Return [x, y] of the center of cell containing provided text 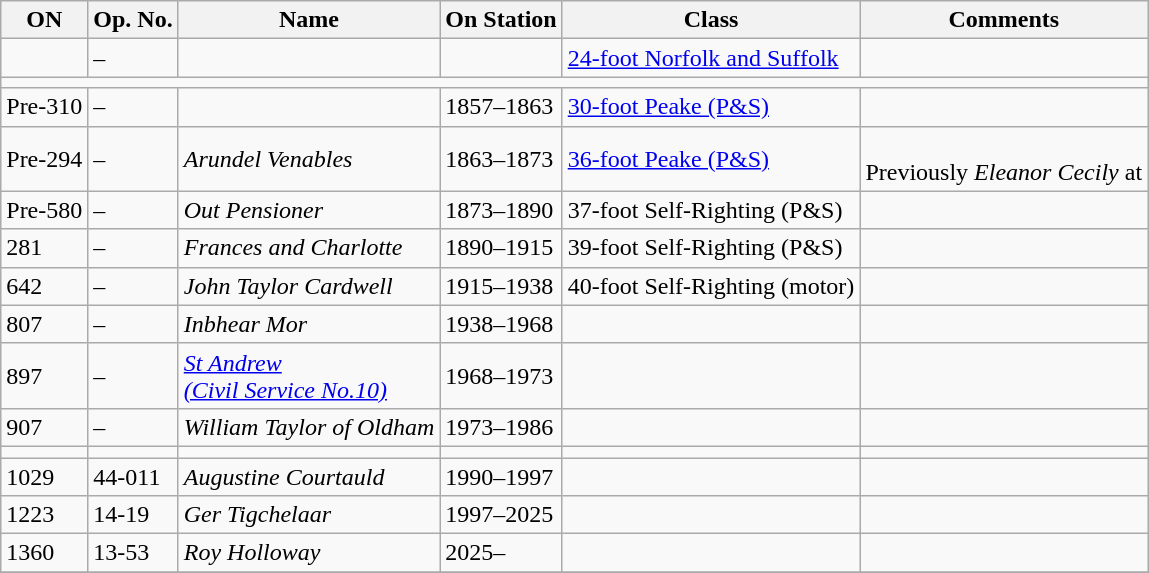
Frances and Charlotte [309, 248]
897 [44, 376]
Previously Eleanor Cecily at [1004, 158]
Arundel Venables [309, 158]
Pre-310 [44, 107]
St Andrew(Civil Service No.10) [309, 376]
Pre-294 [44, 158]
Comments [1004, 20]
ON [44, 20]
39-foot Self-Righting (P&S) [711, 248]
1890–1915 [501, 248]
37-foot Self-Righting (P&S) [711, 210]
Inbhear Mor [309, 324]
2025– [501, 553]
John Taylor Cardwell [309, 286]
1997–2025 [501, 515]
907 [44, 427]
1857–1863 [501, 107]
1873–1890 [501, 210]
24-foot Norfolk and Suffolk [711, 58]
Pre-580 [44, 210]
807 [44, 324]
36-foot Peake (P&S) [711, 158]
Op. No. [133, 20]
On Station [501, 20]
13-53 [133, 553]
1223 [44, 515]
281 [44, 248]
William Taylor of Oldham [309, 427]
Out Pensioner [309, 210]
40-foot Self-Righting (motor) [711, 286]
Roy Holloway [309, 553]
30-foot Peake (P&S) [711, 107]
Ger Tigchelaar [309, 515]
44-011 [133, 477]
1029 [44, 477]
1863–1873 [501, 158]
1915–1938 [501, 286]
1968–1973 [501, 376]
1990–1997 [501, 477]
642 [44, 286]
14-19 [133, 515]
1360 [44, 553]
Augustine Courtauld [309, 477]
1938–1968 [501, 324]
Class [711, 20]
Name [309, 20]
1973–1986 [501, 427]
